Determine the [X, Y] coordinate at the center of the cell enclosing the given text.  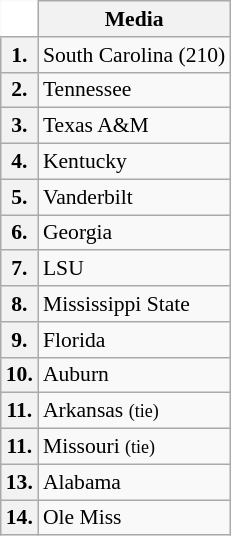
3. [20, 126]
14. [20, 518]
Missouri (tie) [134, 447]
Kentucky [134, 162]
8. [20, 304]
Arkansas (tie) [134, 411]
1. [20, 55]
10. [20, 375]
Georgia [134, 233]
Ole Miss [134, 518]
Auburn [134, 375]
13. [20, 482]
Media [134, 19]
Florida [134, 340]
2. [20, 90]
6. [20, 233]
4. [20, 162]
Texas A&M [134, 126]
Tennessee [134, 90]
Vanderbilt [134, 197]
LSU [134, 269]
Mississippi State [134, 304]
5. [20, 197]
9. [20, 340]
Alabama [134, 482]
7. [20, 269]
South Carolina (210) [134, 55]
